Return (x, y) of the center of cell containing provided text 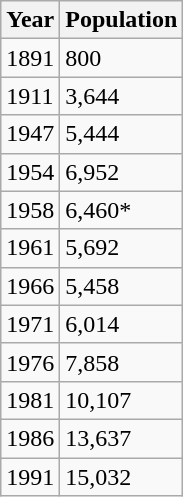
Population (122, 20)
1986 (30, 438)
1891 (30, 58)
1966 (30, 286)
1991 (30, 477)
1911 (30, 96)
1958 (30, 210)
1961 (30, 248)
1954 (30, 172)
1981 (30, 400)
Year (30, 20)
1947 (30, 134)
13,637 (122, 438)
10,107 (122, 400)
5,458 (122, 286)
7,858 (122, 362)
6,952 (122, 172)
15,032 (122, 477)
1976 (30, 362)
1971 (30, 324)
3,644 (122, 96)
5,692 (122, 248)
800 (122, 58)
6,460* (122, 210)
6,014 (122, 324)
5,444 (122, 134)
